Detect which cell encompasses the target text, then output its [X, Y] center coordinate. 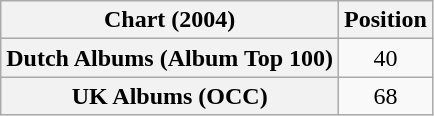
Position [386, 20]
68 [386, 96]
Dutch Albums (Album Top 100) [170, 58]
40 [386, 58]
UK Albums (OCC) [170, 96]
Chart (2004) [170, 20]
